Return (x, y) of the center of cell containing provided text 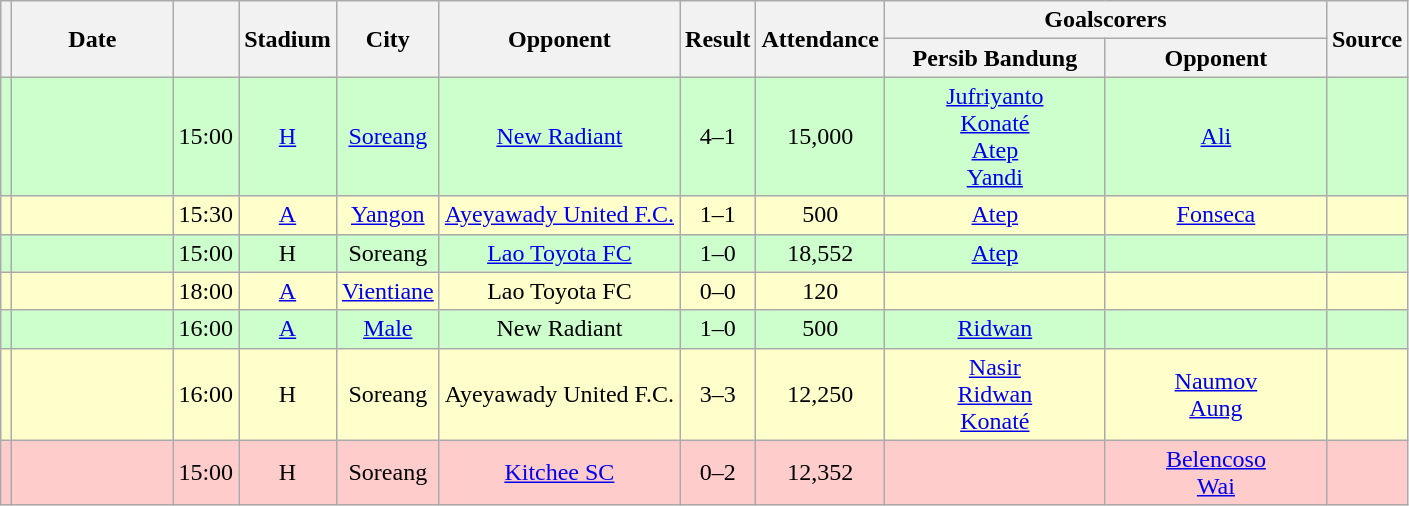
Goalscorers (1105, 20)
Yangon (388, 215)
Ridwan (994, 329)
Ali (1216, 136)
18,552 (820, 253)
Vientiane (388, 291)
Result (718, 39)
Jufriyanto Konaté Atep Yandi (994, 136)
Persib Bandung (994, 58)
12,250 (820, 394)
18:00 (206, 291)
Belencoso Wai (1216, 472)
Stadium (288, 39)
Attendance (820, 39)
City (388, 39)
3–3 (718, 394)
15:30 (206, 215)
0–0 (718, 291)
12,352 (820, 472)
Fonseca (1216, 215)
120 (820, 291)
Nasir Ridwan Konaté (994, 394)
4–1 (718, 136)
Kitchee SC (559, 472)
Date (92, 39)
Male (388, 329)
1–1 (718, 215)
15,000 (820, 136)
Naumov Aung (1216, 394)
Source (1366, 39)
0–2 (718, 472)
